Scan for the cell matching the given text and deliver its (x, y) coordinate at center. 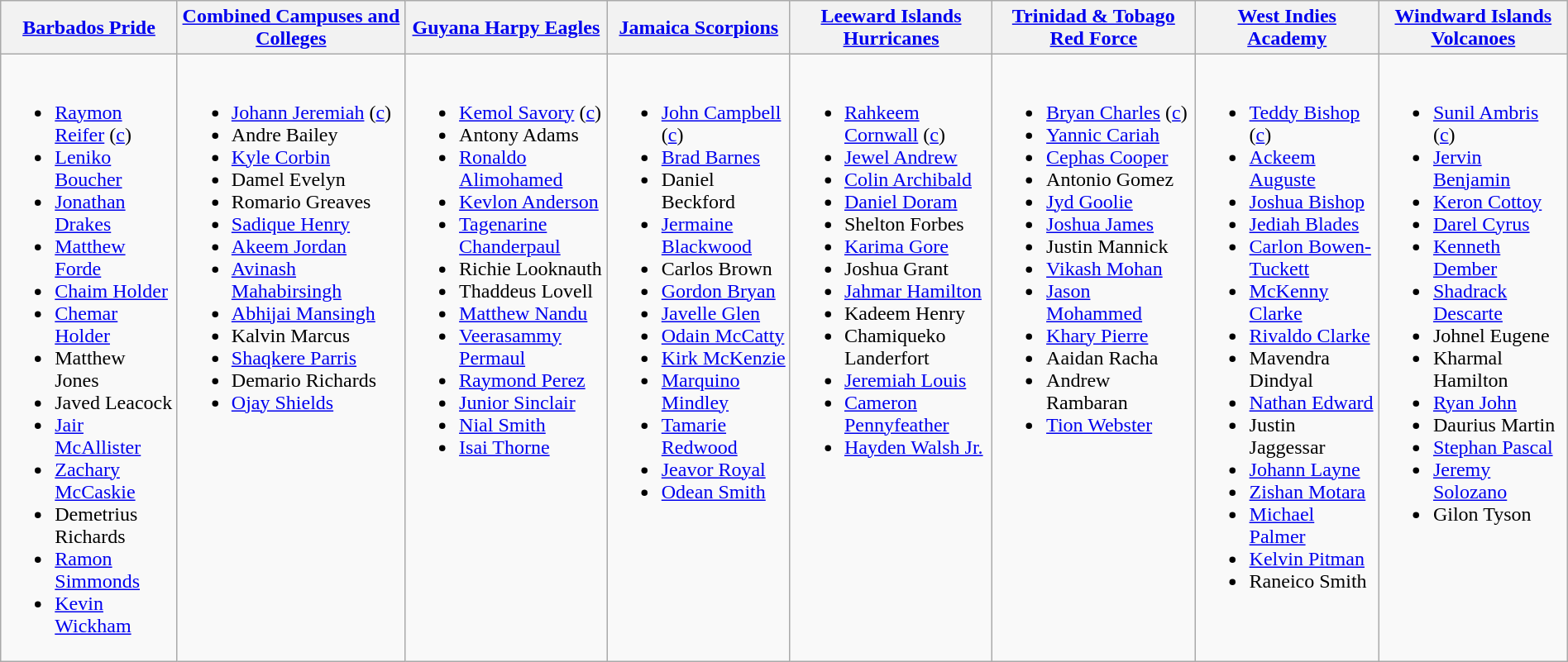
Leeward Islands Hurricanes (891, 28)
Trinidad & Tobago Red Force (1093, 28)
Windward Islands Volcanoes (1473, 28)
West Indies Academy (1287, 28)
Combined Campuses and Colleges (291, 28)
Jamaica Scorpions (698, 28)
Barbados Pride (89, 28)
Guyana Harpy Eagles (506, 28)
